Find where the given text appears and provide that cell's center as [X, Y] coordinate. 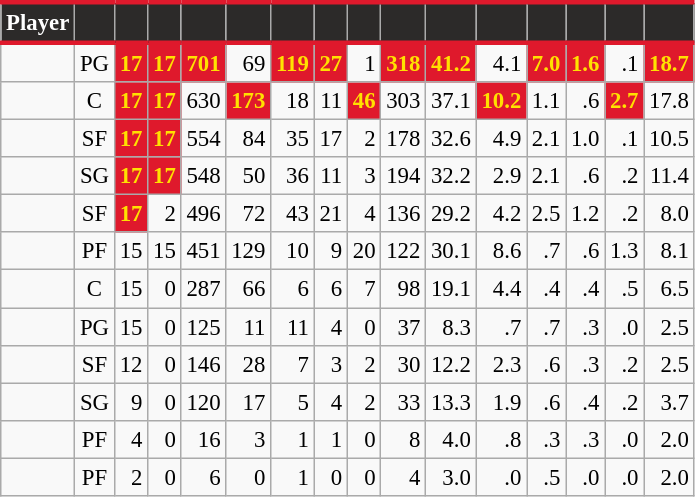
303 [404, 101]
1.9 [501, 402]
12.2 [451, 364]
10.2 [501, 101]
33 [404, 402]
4.2 [501, 214]
122 [404, 251]
548 [204, 176]
13.3 [451, 402]
1.2 [586, 214]
2.7 [624, 101]
3.7 [669, 402]
.8 [501, 439]
18.7 [669, 62]
18 [293, 101]
7.0 [546, 62]
32.6 [451, 139]
10 [293, 251]
8.1 [669, 251]
146 [204, 364]
1.0 [586, 139]
8.6 [501, 251]
4.4 [501, 289]
173 [248, 101]
630 [204, 101]
30.1 [451, 251]
5 [293, 402]
136 [404, 214]
27 [330, 62]
35 [293, 139]
4.0 [451, 439]
16 [204, 439]
12 [130, 364]
66 [248, 289]
554 [204, 139]
318 [404, 62]
69 [248, 62]
17.8 [669, 101]
10.5 [669, 139]
6.5 [669, 289]
1.6 [586, 62]
43 [293, 214]
129 [248, 251]
37 [404, 327]
701 [204, 62]
8.0 [669, 214]
3.0 [451, 477]
20 [364, 251]
287 [204, 289]
84 [248, 139]
178 [404, 139]
120 [204, 402]
29.2 [451, 214]
8 [404, 439]
1.1 [546, 101]
11.4 [669, 176]
496 [204, 214]
Player [38, 22]
4.9 [501, 139]
46 [364, 101]
32.2 [451, 176]
28 [248, 364]
451 [204, 251]
1.3 [624, 251]
37.1 [451, 101]
50 [248, 176]
98 [404, 289]
36 [293, 176]
30 [404, 364]
2.3 [501, 364]
72 [248, 214]
4.1 [501, 62]
21 [330, 214]
2.9 [501, 176]
125 [204, 327]
119 [293, 62]
41.2 [451, 62]
194 [404, 176]
19.1 [451, 289]
8.3 [451, 327]
